Search for the cell housing the specified text and yield its (X, Y) center coordinate. 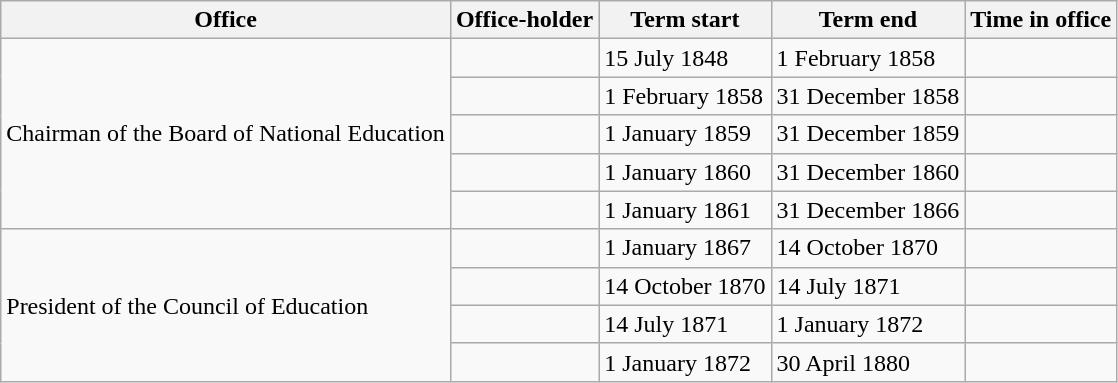
1 January 1860 (685, 172)
31 December 1858 (868, 96)
Office (226, 20)
15 July 1848 (685, 58)
1 January 1861 (685, 210)
Term start (685, 20)
31 December 1866 (868, 210)
Chairman of the Board of National Education (226, 134)
Time in office (1041, 20)
30 April 1880 (868, 362)
President of the Council of Education (226, 305)
31 December 1859 (868, 134)
1 January 1867 (685, 248)
31 December 1860 (868, 172)
Term end (868, 20)
1 January 1859 (685, 134)
Office-holder (524, 20)
